Pinpoint the cell where the given text exists, returning its (x, y) midpoint coordinate. 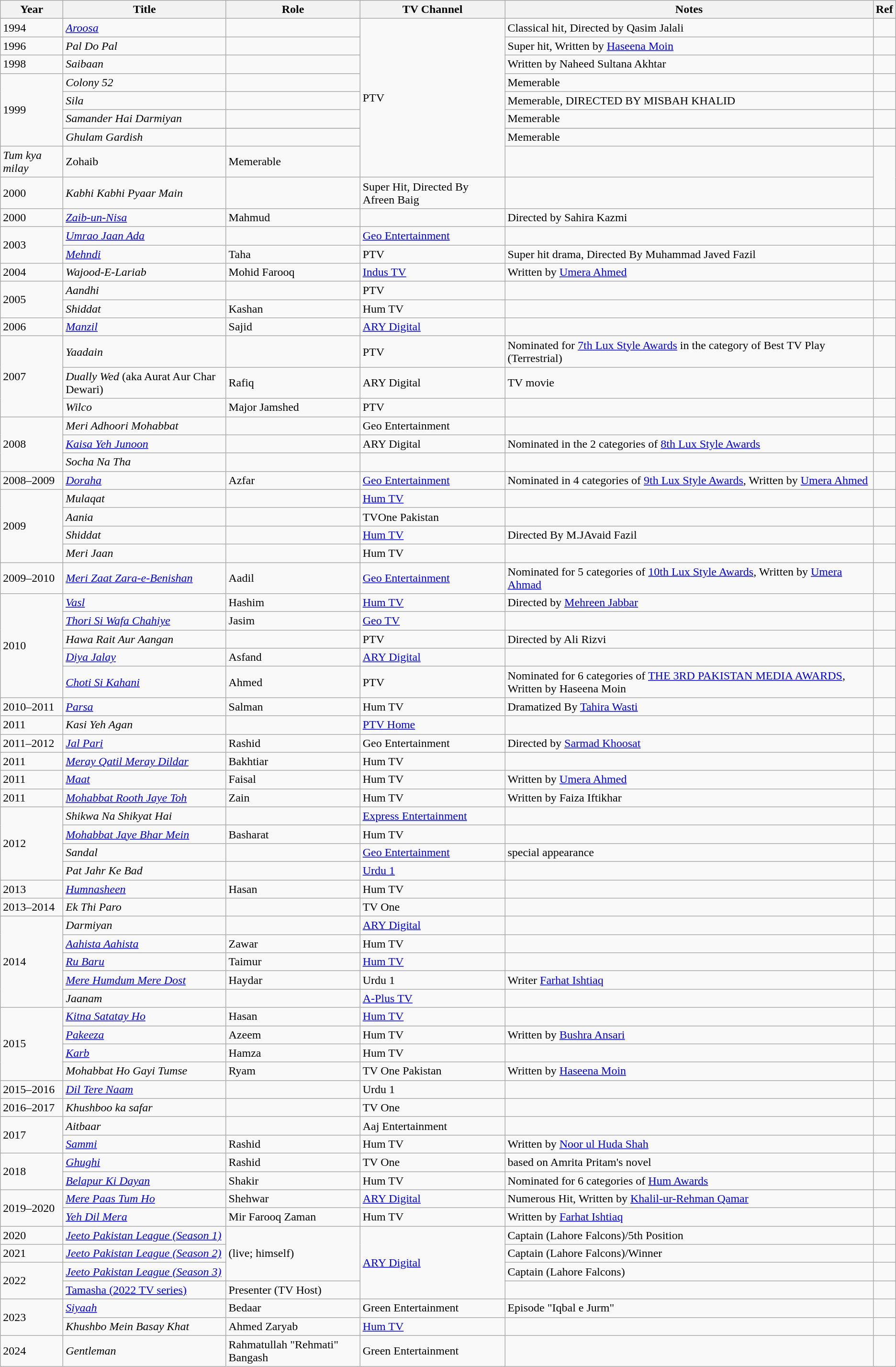
Yaadain (145, 351)
Socha Na Tha (145, 462)
Bakhtiar (293, 761)
Maat (145, 780)
Jeeto Pakistan League (Season 2) (145, 1254)
Super hit, Written by Haseena Moin (689, 46)
Captain (Lahore Falcons) (689, 1272)
Azfar (293, 480)
Sajid (293, 327)
2011–2012 (32, 743)
Written by Bushra Ansari (689, 1035)
Saibaan (145, 64)
Directed by Sahira Kazmi (689, 217)
Jeeto Pakistan League (Season 1) (145, 1235)
Yeh Dil Mera (145, 1217)
Darmiyan (145, 926)
Presenter (TV Host) (293, 1290)
2007 (32, 376)
2024 (32, 1351)
2009 (32, 526)
Directed by Sarmad Khoosat (689, 743)
Geo TV (433, 621)
Nominated for 7th Lux Style Awards in the category of Best TV Play (Terrestrial) (689, 351)
Aaj Entertainment (433, 1126)
Mahmud (293, 217)
2005 (32, 300)
TV Channel (433, 10)
2010–2011 (32, 707)
1994 (32, 28)
Ref (885, 10)
Belapur Ki Dayan (145, 1180)
Numerous Hit, Written by Khalil-ur-Rehman Qamar (689, 1199)
Title (145, 10)
Mulaqat (145, 498)
Pal Do Pal (145, 46)
Wilco (145, 407)
TV One Pakistan (433, 1071)
Aania (145, 517)
Jaanam (145, 998)
2003 (32, 245)
1998 (32, 64)
Ek Thi Paro (145, 907)
Memerable, DIRECTED BY MISBAH KHALID (689, 101)
Azeem (293, 1035)
2004 (32, 272)
Zain (293, 798)
2013 (32, 889)
Tum kya milay (32, 162)
Aahista Aahista (145, 944)
Directed by Mehreen Jabbar (689, 603)
2018 (32, 1171)
Parsa (145, 707)
Samander Hai Darmiyan (145, 119)
Classical hit, Directed by Qasim Jalali (689, 28)
Jal Pari (145, 743)
Mohabbat Rooth Jaye Toh (145, 798)
1996 (32, 46)
Zohaib (145, 162)
TV movie (689, 383)
Meray Qatil Meray Dildar (145, 761)
Ru Baru (145, 962)
Directed by Ali Rizvi (689, 639)
Kasi Yeh Agan (145, 725)
Mohid Farooq (293, 272)
Mehndi (145, 254)
Ryam (293, 1071)
Nominated in the 2 categories of 8th Lux Style Awards (689, 444)
Taha (293, 254)
Indus TV (433, 272)
Dramatized By Tahira Wasti (689, 707)
Aadil (293, 577)
Khushboo ka safar (145, 1107)
Shikwa Na Shikyat Hai (145, 816)
Express Entertainment (433, 816)
Pat Jahr Ke Bad (145, 870)
Jasim (293, 621)
Nominated for 6 categories of THE 3RD PAKISTAN MEDIA AWARDS, Written by Haseena Moin (689, 682)
Kaisa Yeh Junoon (145, 444)
Kabhi Kabhi Pyaar Main (145, 192)
based on Amrita Pritam's novel (689, 1162)
Pakeeza (145, 1035)
Thori Si Wafa Chahiye (145, 621)
Diya Jalay (145, 657)
2010 (32, 645)
Captain (Lahore Falcons)/5th Position (689, 1235)
2017 (32, 1135)
Ahmed (293, 682)
Notes (689, 10)
Captain (Lahore Falcons)/Winner (689, 1254)
Mere Humdum Mere Dost (145, 980)
Khushbo Mein Basay Khat (145, 1326)
Manzil (145, 327)
Hashim (293, 603)
Super Hit, Directed By Afreen Baig (433, 192)
Haydar (293, 980)
Nominated for 6 categories of Hum Awards (689, 1180)
Nominated for 5 categories of 10th Lux Style Awards, Written by Umera Ahmad (689, 577)
Hamza (293, 1053)
Mohabbat Ho Gayi Tumse (145, 1071)
Episode "Iqbal e Jurm" (689, 1308)
2013–2014 (32, 907)
Wajood-E-Lariab (145, 272)
Aroosa (145, 28)
2012 (32, 843)
Major Jamshed (293, 407)
Choti Si Kahani (145, 682)
Vasl (145, 603)
Karb (145, 1053)
Bedaar (293, 1308)
2019–2020 (32, 1208)
Year (32, 10)
TVOne Pakistan (433, 517)
Umrao Jaan Ada (145, 236)
Written by Farhat Ishtiaq (689, 1217)
(live; himself) (293, 1254)
2016–2017 (32, 1107)
Mir Farooq Zaman (293, 1217)
Dually Wed (aka Aurat Aur Char Dewari) (145, 383)
Dil Tere Naam (145, 1089)
Mere Paas Tum Ho (145, 1199)
2008 (32, 444)
Asfand (293, 657)
Faisal (293, 780)
1999 (32, 110)
2009–2010 (32, 577)
2015–2016 (32, 1089)
Written by Haseena Moin (689, 1071)
2022 (32, 1281)
Gentleman (145, 1351)
2021 (32, 1254)
Meri Adhoori Mohabbat (145, 426)
Aitbaar (145, 1126)
Sila (145, 101)
Tamasha (2022 TV series) (145, 1290)
2014 (32, 962)
Meri Zaat Zara-e-Benishan (145, 577)
Ghulam Gardish (145, 137)
Hawa Rait Aur Aangan (145, 639)
A-Plus TV (433, 998)
Ghughi (145, 1162)
2006 (32, 327)
Rafiq (293, 383)
Super hit drama, Directed By Muhammad Javed Fazil (689, 254)
Sammi (145, 1144)
Ahmed Zaryab (293, 1326)
Meri Jaan (145, 553)
Jeeto Pakistan League (Season 3) (145, 1272)
2023 (32, 1317)
2020 (32, 1235)
Nominated in 4 categories of 9th Lux Style Awards, Written by Umera Ahmed (689, 480)
Siyaah (145, 1308)
Written by Naheed Sultana Akhtar (689, 64)
Colony 52 (145, 82)
Humnasheen (145, 889)
Directed By M.JAvaid Fazil (689, 535)
Written by Noor ul Huda Shah (689, 1144)
Writer Farhat Ishtiaq (689, 980)
Written by Faiza Iftikhar (689, 798)
Shehwar (293, 1199)
Role (293, 10)
Kashan (293, 309)
Zawar (293, 944)
Basharat (293, 834)
Mohabbat Jaye Bhar Mein (145, 834)
2008–2009 (32, 480)
PTV Home (433, 725)
Rahmatullah "Rehmati" Bangash (293, 1351)
Aandhi (145, 291)
Salman (293, 707)
special appearance (689, 852)
Taimur (293, 962)
Doraha (145, 480)
Zaib-un-Nisa (145, 217)
Sandal (145, 852)
Shakir (293, 1180)
Kitna Satatay Ho (145, 1017)
2015 (32, 1044)
